Provide the (X, Y) coordinate of the cell's center where the given text is located.  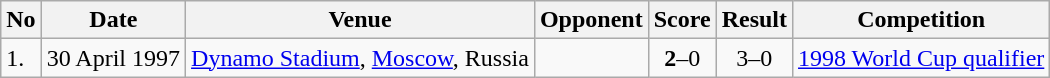
Score (682, 20)
Opponent (591, 20)
Date (113, 20)
Venue (360, 20)
Dynamo Stadium, Moscow, Russia (360, 58)
30 April 1997 (113, 58)
No (21, 20)
Result (754, 20)
3–0 (754, 58)
Competition (922, 20)
1. (21, 58)
1998 World Cup qualifier (922, 58)
2–0 (682, 58)
